Output the [x, y] coordinate of the center of the cell containing the given text.  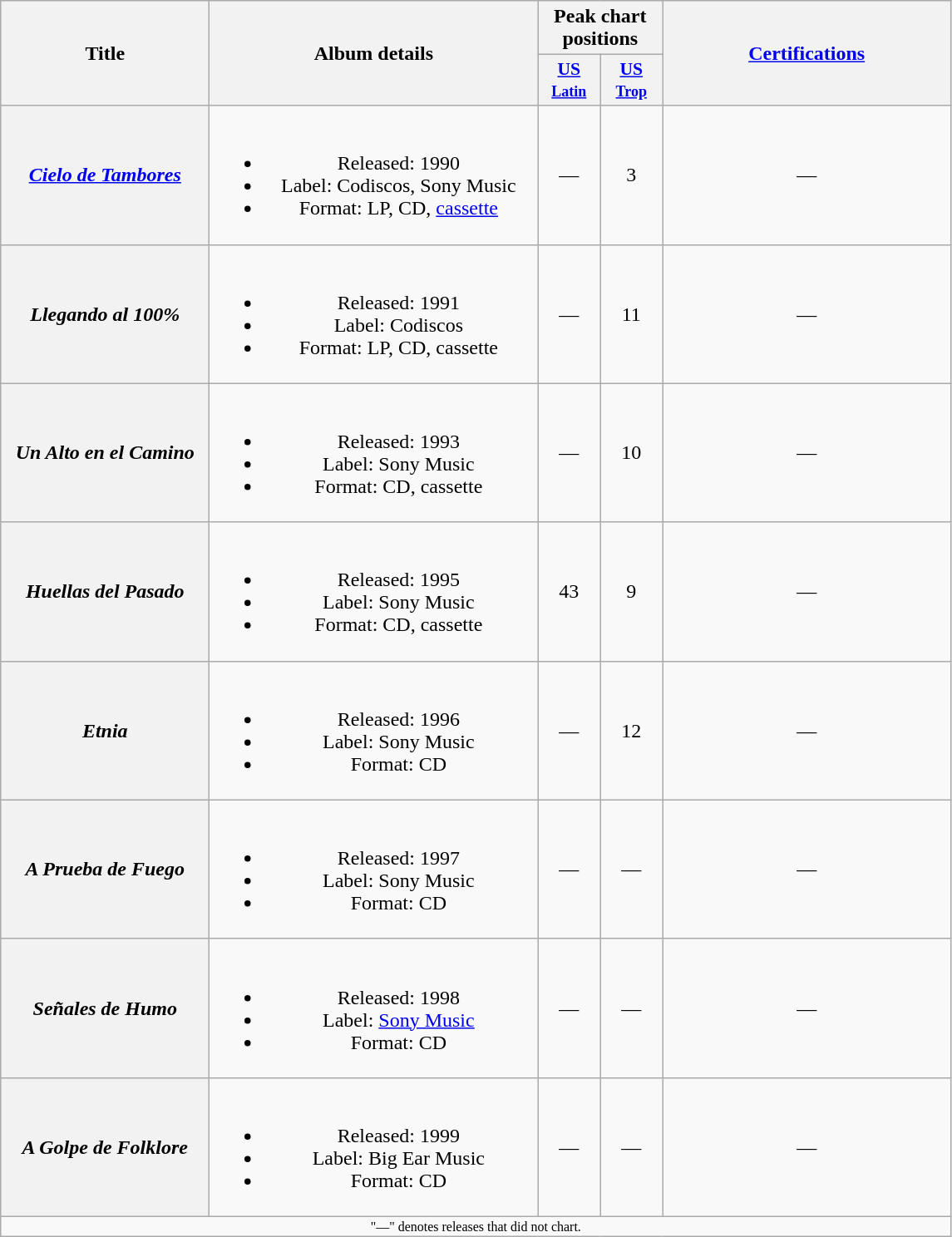
11 [632, 314]
Released: 1993Label: Sony MusicFormat: CD, cassette [374, 452]
Peak chart positions [600, 28]
Certifications [806, 53]
Released: 1996Label: Sony MusicFormat: CD [374, 730]
USTrop [632, 80]
A Golpe de Folklore [105, 1147]
Released: 1998Label: Sony MusicFormat: CD [374, 1008]
A Prueba de Fuego [105, 870]
9 [632, 592]
Title [105, 53]
Released: 1999Label: Big Ear MusicFormat: CD [374, 1147]
"—" denotes releases that did not chart. [476, 1226]
3 [632, 175]
Señales de Humo [105, 1008]
12 [632, 730]
USLatin [569, 80]
Released: 1990Label: Codiscos, Sony MusicFormat: LP, CD, cassette [374, 175]
Album details [374, 53]
Released: 1997Label: Sony MusicFormat: CD [374, 870]
Released: 1995Label: Sony MusicFormat: CD, cassette [374, 592]
Huellas del Pasado [105, 592]
Llegando al 100% [105, 314]
Released: 1991Label: CodiscosFormat: LP, CD, cassette [374, 314]
Un Alto en el Camino [105, 452]
Etnia [105, 730]
10 [632, 452]
43 [569, 592]
Cielo de Tambores [105, 175]
